Find where the given text appears and provide that cell's center as (x, y) coordinate. 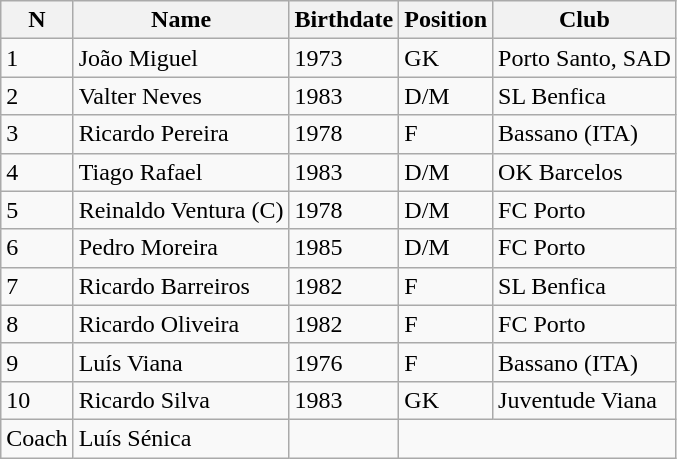
2 (37, 96)
Coach (37, 438)
Reinaldo Ventura (C) (181, 210)
1985 (344, 248)
OK Barcelos (585, 172)
5 (37, 210)
João Miguel (181, 58)
Tiago Rafael (181, 172)
Porto Santo, SAD (585, 58)
Pedro Moreira (181, 248)
N (37, 20)
1 (37, 58)
1976 (344, 362)
Ricardo Barreiros (181, 286)
Ricardo Pereira (181, 134)
Ricardo Oliveira (181, 324)
Birthdate (344, 20)
7 (37, 286)
Valter Neves (181, 96)
Juventude Viana (585, 400)
3 (37, 134)
10 (37, 400)
4 (37, 172)
Name (181, 20)
Luís Sénica (181, 438)
Position (446, 20)
Club (585, 20)
9 (37, 362)
Luís Viana (181, 362)
8 (37, 324)
1973 (344, 58)
Ricardo Silva (181, 400)
6 (37, 248)
